From the cell containing the given text, extract its center point as [x, y] coordinate. 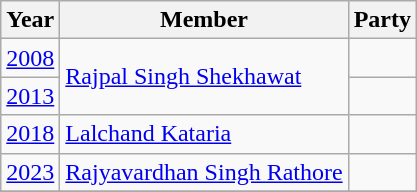
Rajyavardhan Singh Rathore [204, 172]
Rajpal Singh Shekhawat [204, 77]
Party [382, 20]
2023 [30, 172]
Lalchand Kataria [204, 134]
Member [204, 20]
2013 [30, 96]
2008 [30, 58]
Year [30, 20]
2018 [30, 134]
